For the text-containing cell, return its midpoint in [X, Y] coordinate format. 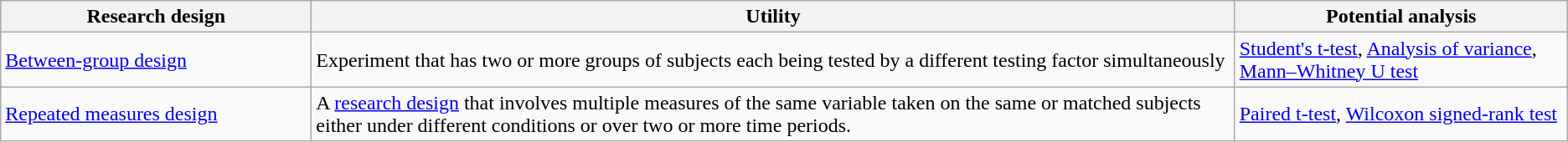
Between-group design [156, 60]
Potential analysis [1400, 17]
Research design [156, 17]
Repeated measures design [156, 114]
Student's t-test, Analysis of variance, Mann–Whitney U test [1400, 60]
Experiment that has two or more groups of subjects each being tested by a different testing factor simultaneously [773, 60]
Paired t-test, Wilcoxon signed-rank test [1400, 114]
Utility [773, 17]
